Pinpoint the cell where the given text exists, returning its [x, y] midpoint coordinate. 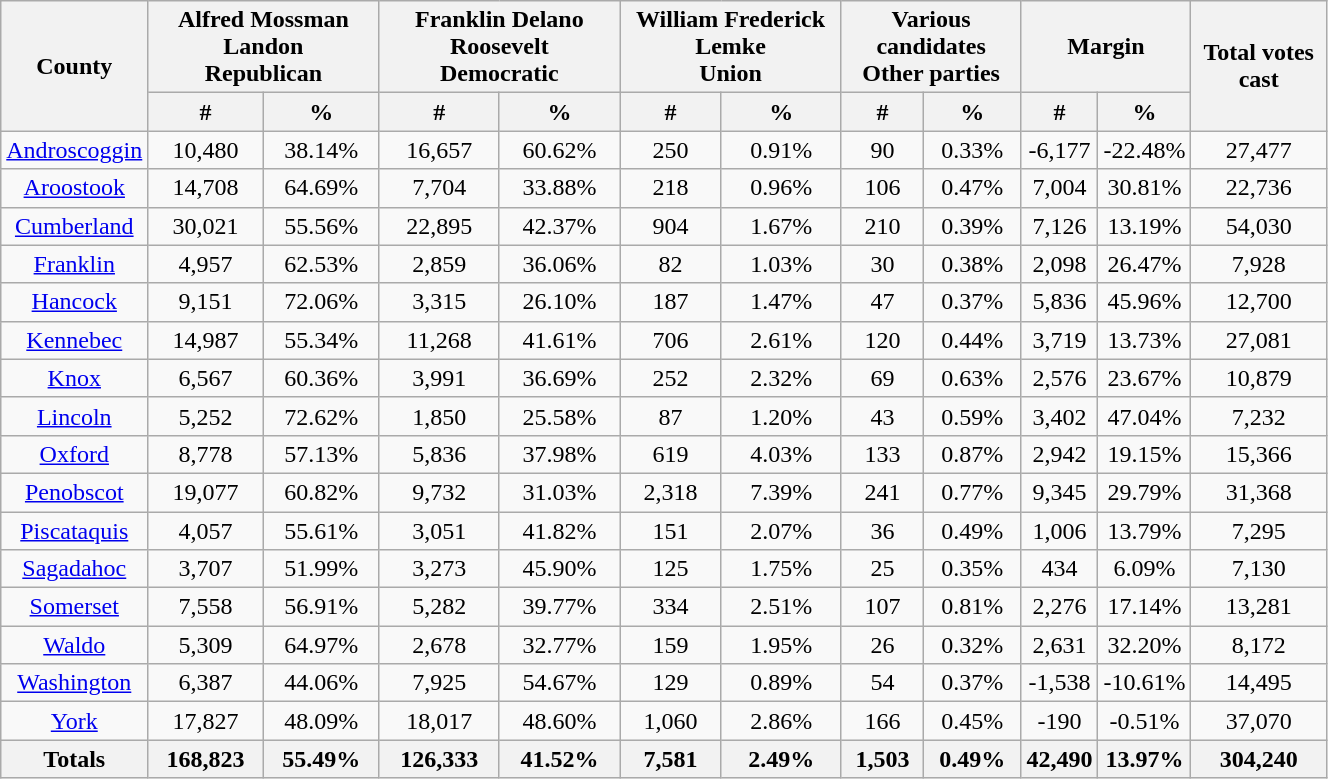
Oxford [74, 454]
2.86% [781, 721]
1,006 [1060, 531]
27,081 [1258, 340]
434 [1060, 569]
37.98% [559, 454]
36.69% [559, 378]
18,017 [439, 721]
1,060 [670, 721]
17.14% [1144, 607]
133 [882, 454]
15,366 [1258, 454]
14,708 [206, 188]
0.96% [781, 188]
30,021 [206, 226]
2.32% [781, 378]
125 [670, 569]
-6,177 [1060, 150]
60.36% [321, 378]
27,477 [1258, 150]
0.59% [972, 416]
26 [882, 645]
Franklin [74, 264]
13.19% [1144, 226]
1.95% [781, 645]
62.53% [321, 264]
129 [670, 683]
-0.51% [1144, 721]
47 [882, 302]
904 [670, 226]
7,704 [439, 188]
30.81% [1144, 188]
42,490 [1060, 759]
23.67% [1144, 378]
54 [882, 683]
0.63% [972, 378]
Totals [74, 759]
334 [670, 607]
0.44% [972, 340]
Penobscot [74, 492]
60.62% [559, 150]
1.47% [781, 302]
1,850 [439, 416]
Androscoggin [74, 150]
2,678 [439, 645]
32.77% [559, 645]
3,051 [439, 531]
241 [882, 492]
72.06% [321, 302]
7,558 [206, 607]
2,576 [1060, 378]
Various candidatesOther parties [931, 47]
Kennebec [74, 340]
87 [670, 416]
5,252 [206, 416]
-1,538 [1060, 683]
82 [670, 264]
8,172 [1258, 645]
42.37% [559, 226]
Total votes cast [1258, 66]
County [74, 66]
3,719 [1060, 340]
60.82% [321, 492]
7,581 [670, 759]
13.97% [1144, 759]
2,942 [1060, 454]
Franklin Delano RooseveltDemocratic [500, 47]
4,957 [206, 264]
90 [882, 150]
2.49% [781, 759]
168,823 [206, 759]
13,281 [1258, 607]
9,345 [1060, 492]
0.32% [972, 645]
0.77% [972, 492]
0.47% [972, 188]
9,732 [439, 492]
2.61% [781, 340]
26.10% [559, 302]
55.61% [321, 531]
72.62% [321, 416]
3,402 [1060, 416]
48.09% [321, 721]
32.20% [1144, 645]
29.79% [1144, 492]
Aroostook [74, 188]
19.15% [1144, 454]
55.56% [321, 226]
54,030 [1258, 226]
William Frederick LemkeUnion [731, 47]
7,130 [1258, 569]
36 [882, 531]
Waldo [74, 645]
706 [670, 340]
33.88% [559, 188]
17,827 [206, 721]
14,495 [1258, 683]
12,700 [1258, 302]
Margin [1106, 47]
-22.48% [1144, 150]
37,070 [1258, 721]
0.81% [972, 607]
31.03% [559, 492]
3,707 [206, 569]
619 [670, 454]
4.03% [781, 454]
7.39% [781, 492]
54.67% [559, 683]
Lincoln [74, 416]
45.96% [1144, 302]
6,567 [206, 378]
30 [882, 264]
151 [670, 531]
7,232 [1258, 416]
7,925 [439, 683]
64.97% [321, 645]
10,879 [1258, 378]
York [74, 721]
1.67% [781, 226]
218 [670, 188]
10,480 [206, 150]
0.87% [972, 454]
-10.61% [1144, 683]
3,991 [439, 378]
44.06% [321, 683]
8,778 [206, 454]
Sagadahoc [74, 569]
57.13% [321, 454]
38.14% [321, 150]
-190 [1060, 721]
64.69% [321, 188]
106 [882, 188]
2,859 [439, 264]
159 [670, 645]
31,368 [1258, 492]
304,240 [1258, 759]
19,077 [206, 492]
3,315 [439, 302]
14,987 [206, 340]
1.20% [781, 416]
22,736 [1258, 188]
7,004 [1060, 188]
41.52% [559, 759]
41.61% [559, 340]
Knox [74, 378]
1.75% [781, 569]
13.79% [1144, 531]
45.90% [559, 569]
120 [882, 340]
0.39% [972, 226]
126,333 [439, 759]
6,387 [206, 683]
41.82% [559, 531]
7,295 [1258, 531]
Alfred Mossman LandonRepublican [264, 47]
0.89% [781, 683]
2,098 [1060, 264]
2,318 [670, 492]
Somerset [74, 607]
0.33% [972, 150]
43 [882, 416]
0.91% [781, 150]
3,273 [439, 569]
Hancock [74, 302]
2,276 [1060, 607]
252 [670, 378]
0.38% [972, 264]
5,309 [206, 645]
55.49% [321, 759]
9,151 [206, 302]
25 [882, 569]
107 [882, 607]
51.99% [321, 569]
55.34% [321, 340]
2.51% [781, 607]
56.91% [321, 607]
6.09% [1144, 569]
13.73% [1144, 340]
Piscataquis [74, 531]
25.58% [559, 416]
2,631 [1060, 645]
210 [882, 226]
Washington [74, 683]
11,268 [439, 340]
250 [670, 150]
36.06% [559, 264]
5,282 [439, 607]
22,895 [439, 226]
16,657 [439, 150]
2.07% [781, 531]
39.77% [559, 607]
26.47% [1144, 264]
7,928 [1258, 264]
166 [882, 721]
0.45% [972, 721]
187 [670, 302]
48.60% [559, 721]
1,503 [882, 759]
0.35% [972, 569]
7,126 [1060, 226]
4,057 [206, 531]
47.04% [1144, 416]
69 [882, 378]
Cumberland [74, 226]
1.03% [781, 264]
